Find where the given text appears and provide that cell's center as [X, Y] coordinate. 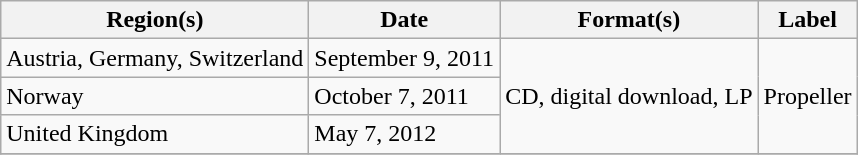
September 9, 2011 [404, 58]
Region(s) [155, 20]
Date [404, 20]
Norway [155, 96]
CD, digital download, LP [629, 96]
October 7, 2011 [404, 96]
Format(s) [629, 20]
Austria, Germany, Switzerland [155, 58]
Propeller [808, 96]
May 7, 2012 [404, 134]
Label [808, 20]
United Kingdom [155, 134]
